Output the (x, y) coordinate of the center of the cell containing the given text.  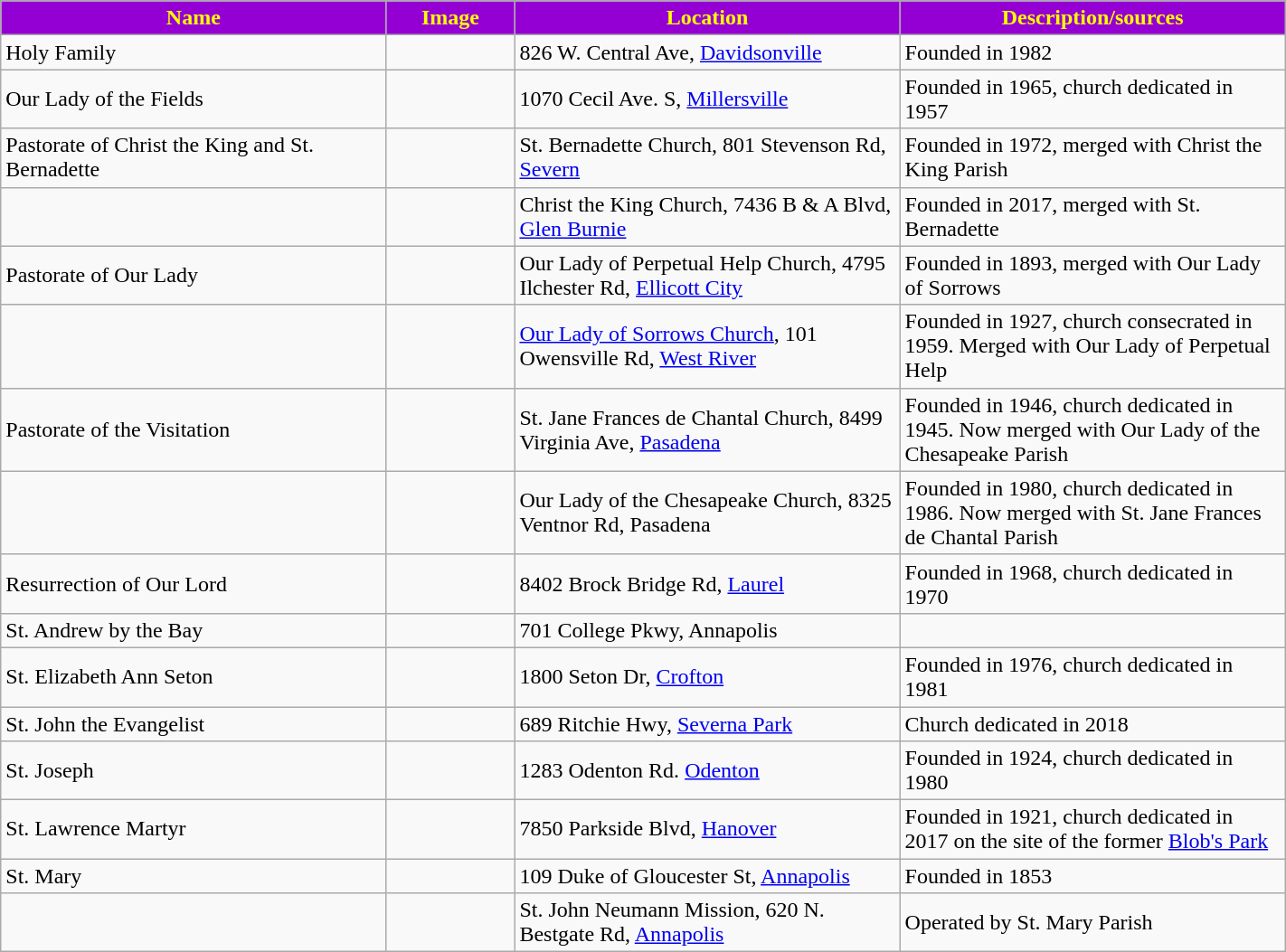
Pastorate of the Visitation (194, 429)
Description/sources (1092, 18)
Founded in 1921, church dedicated in 2017 on the site of the former Blob's Park (1092, 830)
St. Andrew by the Bay (194, 630)
689 Ritchie Hwy, Severna Park (707, 724)
Christ the King Church, 7436 B & A Blvd, Glen Burnie (707, 217)
Founded in 1924, church dedicated in 1980 (1092, 770)
Founded in 1968, church dedicated in 1970 (1092, 584)
1800 Seton Dr, Crofton (707, 676)
Location (707, 18)
8402 Brock Bridge Rd, Laurel (707, 584)
Operated by St. Mary Parish (1092, 922)
Pastorate of Our Lady (194, 275)
Founded in 1976, church dedicated in 1981 (1092, 676)
Founded in 1980, church dedicated in 1986. Now merged with St. Jane Frances de Chantal Parish (1092, 513)
Founded in 1927, church consecrated in 1959. Merged with Our Lady of Perpetual Help (1092, 346)
Resurrection of Our Lord (194, 584)
St. John the Evangelist (194, 724)
Name (194, 18)
Image (450, 18)
St. Joseph (194, 770)
701 College Pkwy, Annapolis (707, 630)
St. Jane Frances de Chantal Church, 8499 Virginia Ave, Pasadena (707, 429)
Holy Family (194, 52)
Pastorate of Christ the King and St. Bernadette (194, 157)
Founded in 1853 (1092, 876)
109 Duke of Gloucester St, Annapolis (707, 876)
826 W. Central Ave, Davidsonville (707, 52)
Our Lady of Sorrows Church, 101 Owensville Rd, West River (707, 346)
Our Lady of the Chesapeake Church, 8325 Ventnor Rd, Pasadena (707, 513)
Founded in 2017, merged with St. Bernadette (1092, 217)
St. Bernadette Church, 801 Stevenson Rd, Severn (707, 157)
Founded in 1972, merged with Christ the King Parish (1092, 157)
Our Lady of the Fields (194, 99)
1283 Odenton Rd. Odenton (707, 770)
Founded in 1965, church dedicated in 1957 (1092, 99)
Founded in 1946, church dedicated in 1945. Now merged with Our Lady of the Chesapeake Parish (1092, 429)
Church dedicated in 2018 (1092, 724)
1070 Cecil Ave. S, Millersville (707, 99)
St. John Neumann Mission, 620 N. Bestgate Rd, Annapolis (707, 922)
7850 Parkside Blvd, Hanover (707, 830)
Founded in 1982 (1092, 52)
St. Lawrence Martyr (194, 830)
Founded in 1893, merged with Our Lady of Sorrows (1092, 275)
St. Elizabeth Ann Seton (194, 676)
Our Lady of Perpetual Help Church, 4795 Ilchester Rd, Ellicott City (707, 275)
St. Mary (194, 876)
